Return the [X, Y] coordinate for the center point of the cell that contains the specified text.  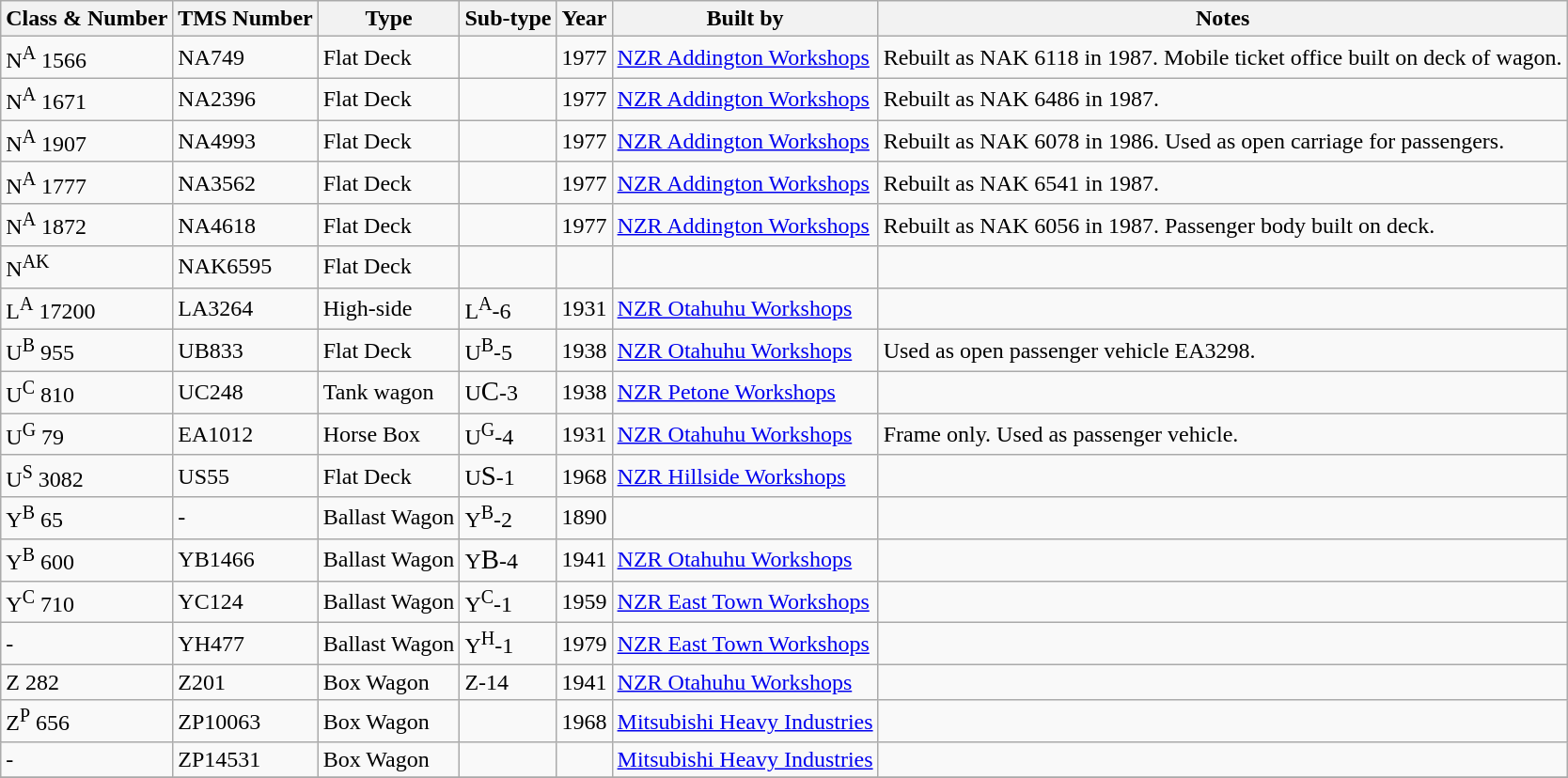
High-side [389, 308]
Z201 [245, 682]
Rebuilt as NAK 6056 in 1987. Passenger body built on deck. [1222, 226]
NA4618 [245, 226]
NZR Petone Workshops [745, 393]
NA3562 [245, 182]
US 3082 [86, 475]
NAK6595 [245, 267]
YB 65 [86, 519]
LA3264 [245, 308]
Built by [745, 19]
YH-1 [508, 645]
Rebuilt as NAK 6078 in 1986. Used as open carriage for passengers. [1222, 141]
Type [389, 19]
UG-4 [508, 434]
YC-1 [508, 601]
Z-14 [508, 682]
Z 282 [86, 682]
Notes [1222, 19]
Class & Number [86, 19]
Tank wagon [389, 393]
US-1 [508, 475]
UC248 [245, 393]
1959 [585, 601]
Sub-type [508, 19]
NAK [86, 267]
EA1012 [245, 434]
ZP14531 [245, 760]
UC-3 [508, 393]
NZR Hillside Workshops [745, 475]
NA749 [245, 58]
Rebuilt as NAK 6486 in 1987. [1222, 100]
Rebuilt as NAK 6541 in 1987. [1222, 182]
YC124 [245, 601]
NA 1872 [86, 226]
1979 [585, 645]
NA2396 [245, 100]
YB 600 [86, 560]
Frame only. Used as passenger vehicle. [1222, 434]
Horse Box [389, 434]
Rebuilt as NAK 6118 in 1987. Mobile ticket office built on deck of wagon. [1222, 58]
NA 1907 [86, 141]
YH477 [245, 645]
NA 1566 [86, 58]
NA4993 [245, 141]
NA 1671 [86, 100]
ZP 656 [86, 722]
UB833 [245, 351]
YB-4 [508, 560]
ZP10063 [245, 722]
UC 810 [86, 393]
YB1466 [245, 560]
YB-2 [508, 519]
NA 1777 [86, 182]
TMS Number [245, 19]
1890 [585, 519]
Used as open passenger vehicle EA3298. [1222, 351]
UG 79 [86, 434]
LA-6 [508, 308]
LA 17200 [86, 308]
Year [585, 19]
YC 710 [86, 601]
UB-5 [508, 351]
UB 955 [86, 351]
US55 [245, 475]
